Find where the given text appears and provide that cell's center as [X, Y] coordinate. 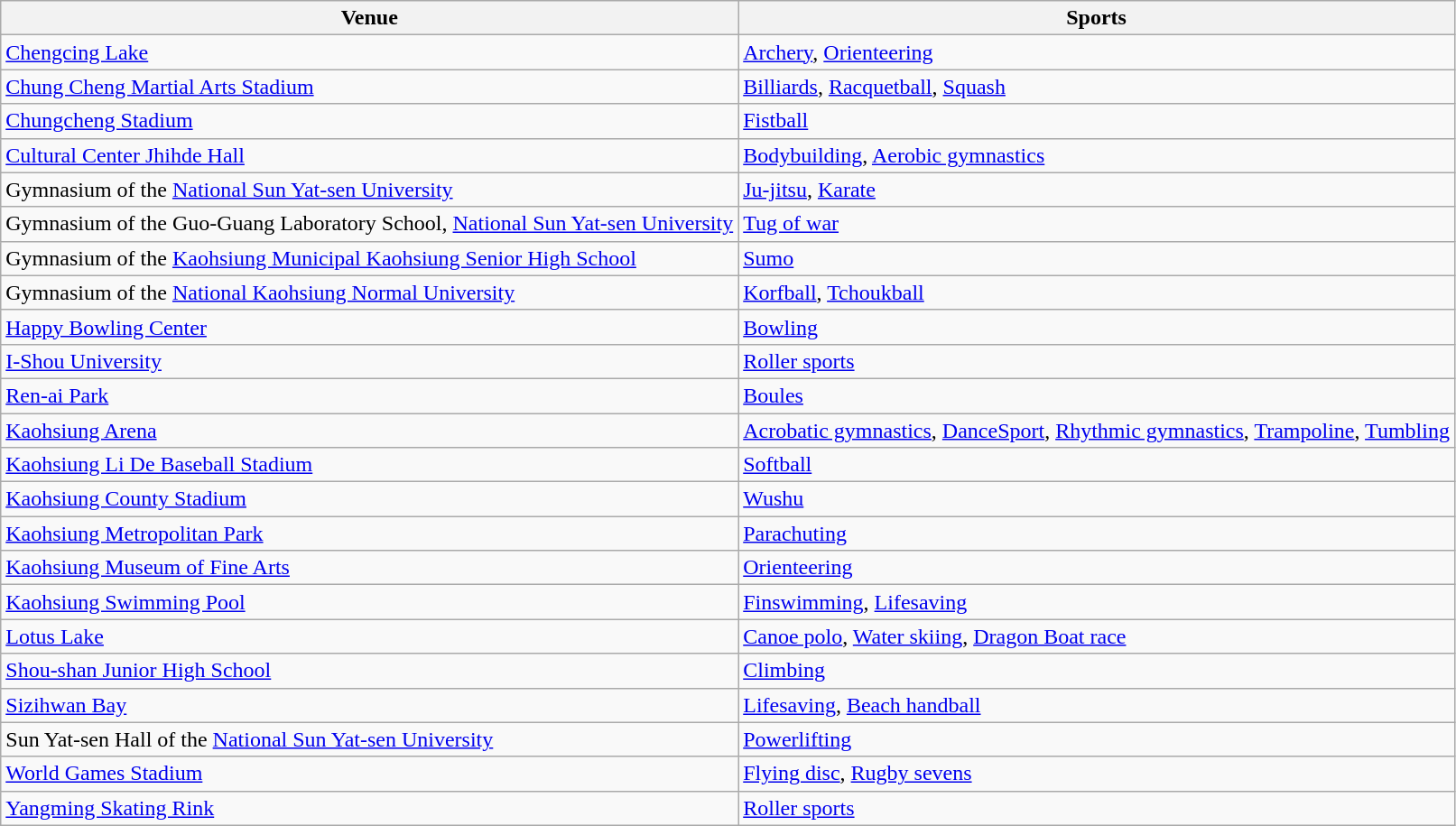
Kaohsiung County Stadium [370, 499]
Kaohsiung Swimming Pool [370, 602]
Happy Bowling Center [370, 327]
Boules [1097, 395]
Korfball, Tchoukball [1097, 292]
Chungcheng Stadium [370, 121]
Bowling [1097, 327]
Lifesaving, Beach handball [1097, 705]
Kaohsiung Li De Baseball Stadium [370, 465]
Cultural Center Jhihde Hall [370, 155]
Shou-shan Junior High School [370, 671]
Kaohsiung Museum of Fine Arts [370, 568]
Fistball [1097, 121]
Tug of war [1097, 224]
Finswimming, Lifesaving [1097, 602]
Canoe polo, Water skiing, Dragon Boat race [1097, 636]
World Games Stadium [370, 774]
Billiards, Racquetball, Squash [1097, 87]
Gymnasium of the National Sun Yat-sen University [370, 190]
Softball [1097, 465]
Wushu [1097, 499]
Archery, Orienteering [1097, 52]
Gymnasium of the Guo-Guang Laboratory School, National Sun Yat-sen University [370, 224]
Gymnasium of the Kaohsiung Municipal Kaohsiung Senior High School [370, 258]
Acrobatic gymnastics, DanceSport, Rhythmic gymnastics, Trampoline, Tumbling [1097, 431]
Bodybuilding, Aerobic gymnastics [1097, 155]
Ju-jitsu, Karate [1097, 190]
Flying disc, Rugby sevens [1097, 774]
Sizihwan Bay [370, 705]
Orienteering [1097, 568]
Chengcing Lake [370, 52]
I-Shou University [370, 361]
Yangming Skating Rink [370, 808]
Kaohsiung Metropolitan Park [370, 534]
Ren-ai Park [370, 395]
Kaohsiung Arena [370, 431]
Sun Yat-sen Hall of the National Sun Yat-sen University [370, 739]
Sports [1097, 18]
Gymnasium of the National Kaohsiung Normal University [370, 292]
Parachuting [1097, 534]
Climbing [1097, 671]
Sumo [1097, 258]
Chung Cheng Martial Arts Stadium [370, 87]
Venue [370, 18]
Lotus Lake [370, 636]
Powerlifting [1097, 739]
